Return (x, y) of the center of cell containing provided text 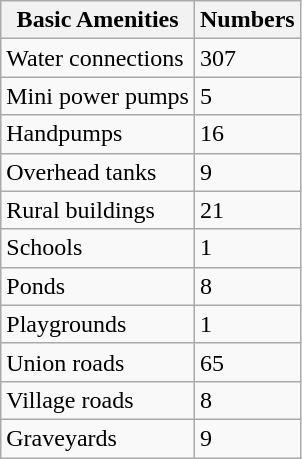
Water connections (98, 58)
Village roads (98, 400)
Handpumps (98, 134)
Schools (98, 248)
65 (247, 362)
Playgrounds (98, 324)
Mini power pumps (98, 96)
Rural buildings (98, 210)
Ponds (98, 286)
Numbers (247, 20)
21 (247, 210)
307 (247, 58)
Overhead tanks (98, 172)
Union roads (98, 362)
Basic Amenities (98, 20)
Graveyards (98, 438)
16 (247, 134)
5 (247, 96)
